Output the [x, y] coordinate of the center of the cell containing the given text.  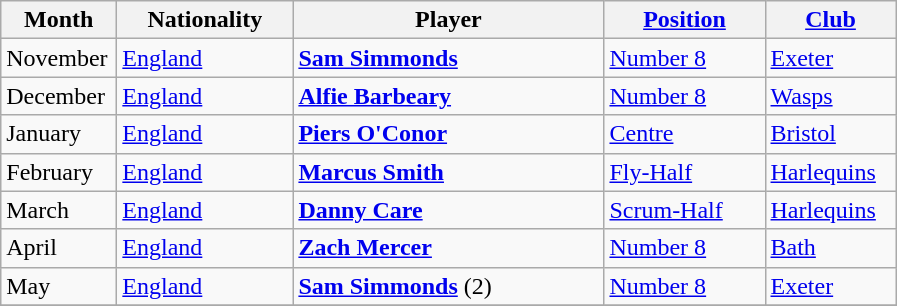
December [59, 96]
May [59, 286]
Danny Care [448, 210]
Marcus Smith [448, 172]
November [59, 58]
January [59, 134]
Centre [684, 134]
Fly-Half [684, 172]
Zach Mercer [448, 248]
Player [448, 20]
Position [684, 20]
Club [830, 20]
Nationality [205, 20]
Piers O'Conor [448, 134]
Sam Simmonds (2) [448, 286]
Bath [830, 248]
April [59, 248]
Scrum-Half [684, 210]
March [59, 210]
Alfie Barbeary [448, 96]
February [59, 172]
Bristol [830, 134]
Month [59, 20]
Wasps [830, 96]
Sam Simmonds [448, 58]
